Scan for the cell matching the given text and deliver its [x, y] coordinate at center. 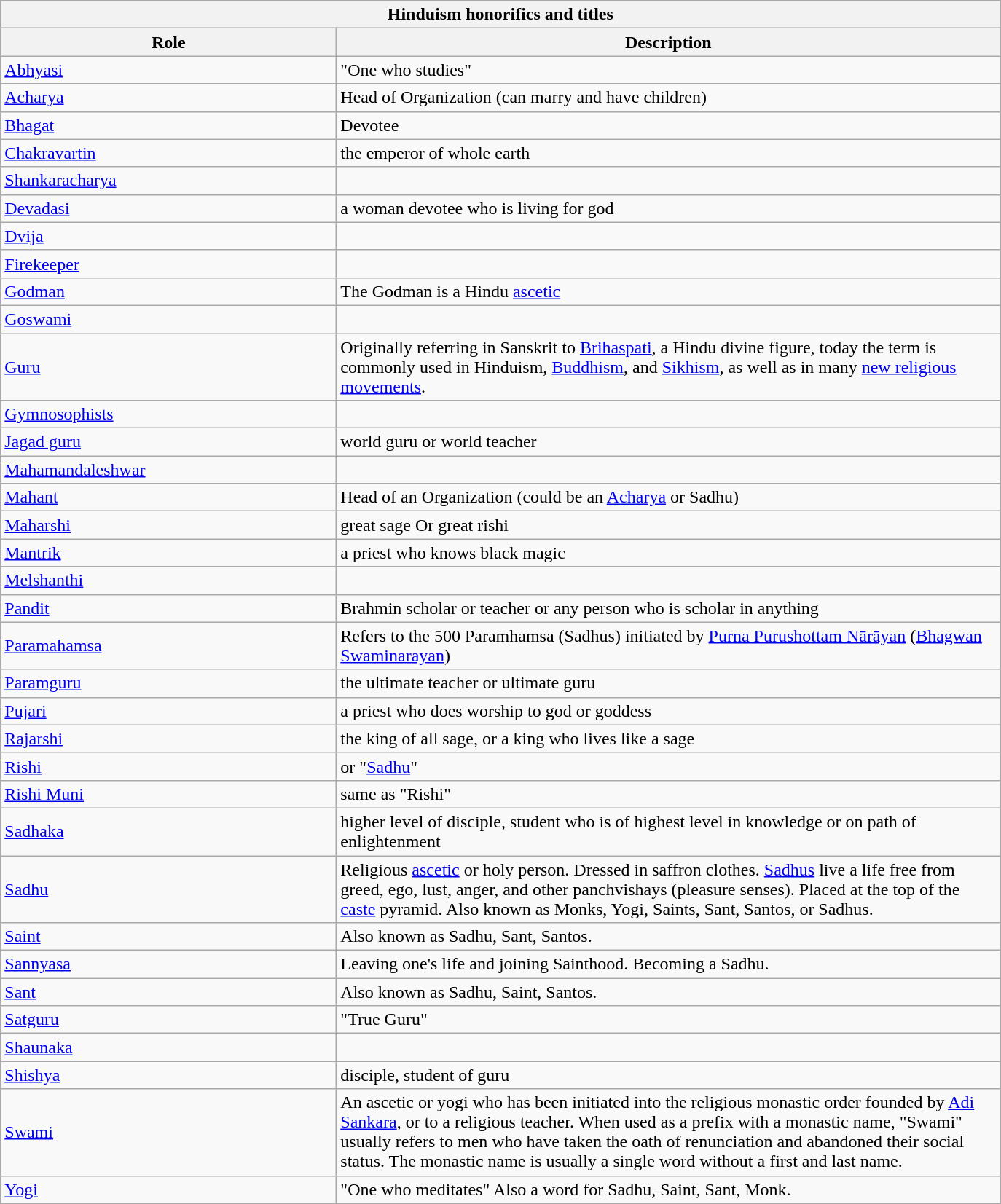
Abhyasi [169, 70]
Paramguru [169, 683]
Yogi [169, 1189]
Satguru [169, 1020]
Rishi [169, 766]
Devotee [669, 125]
great sage Or great rishi [669, 525]
Leaving one's life and joining Sainthood. Becoming a Sadhu. [669, 964]
Maharshi [169, 525]
Saint [169, 937]
Gymnosophists [169, 414]
Pujari [169, 711]
Goswami [169, 319]
higher level of disciple, student who is of highest level in knowledge or on path of enlightenment [669, 832]
Mantrik [169, 553]
a priest who does worship to god or goddess [669, 711]
Refers to the 500 Paramhamsa (Sadhus) initiated by Purna Purushottam Nārāyan (Bhagwan Swaminarayan) [669, 645]
Mahamandaleshwar [169, 470]
Shishya [169, 1075]
Sant [169, 992]
Jagad guru [169, 442]
Head of Organization (can marry and have children) [669, 98]
Rishi Muni [169, 794]
Head of an Organization (could be an Acharya or Sadhu) [669, 497]
same as "Rishi" [669, 794]
Role [169, 42]
Acharya [169, 98]
Sannyasa [169, 964]
Also known as Sadhu, Saint, Santos. [669, 992]
Shaunaka [169, 1047]
the emperor of whole earth [669, 153]
Melshanthi [169, 581]
Shankaracharya [169, 181]
Pandit [169, 608]
Paramahamsa [169, 645]
Sadhaka [169, 832]
the king of all sage, or a king who lives like a sage [669, 739]
a woman devotee who is living for god [669, 208]
disciple, student of guru [669, 1075]
Brahmin scholar or teacher or any person who is scholar in anything [669, 608]
Also known as Sadhu, Sant, Santos. [669, 937]
Devadasi [169, 208]
Swami [169, 1132]
Mahant [169, 497]
the ultimate teacher or ultimate guru [669, 683]
"True Guru" [669, 1020]
world guru or world teacher [669, 442]
Sadhu [169, 889]
"One who studies" [669, 70]
Rajarshi [169, 739]
The Godman is a Hindu ascetic [669, 291]
or "Sadhu" [669, 766]
"One who meditates" Also a word for Sadhu, Saint, Sant, Monk. [669, 1189]
Dvija [169, 236]
a priest who knows black magic [669, 553]
Bhagat [169, 125]
Firekeeper [169, 264]
Description [669, 42]
Guru [169, 367]
Godman [169, 291]
Chakravartin [169, 153]
Hinduism honorifics and titles [500, 15]
